Locate the cell with the specified text and output its [X, Y] center coordinate. 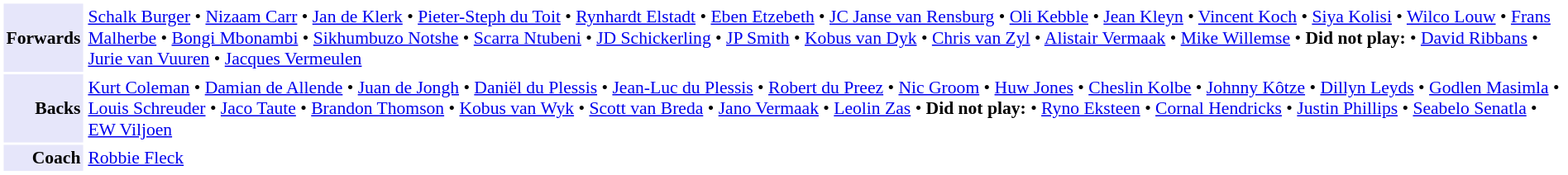
Coach [43, 158]
Robbie Fleck [825, 158]
Backs [43, 108]
Forwards [43, 37]
